Pinpoint the cell where the given text exists, returning its (x, y) midpoint coordinate. 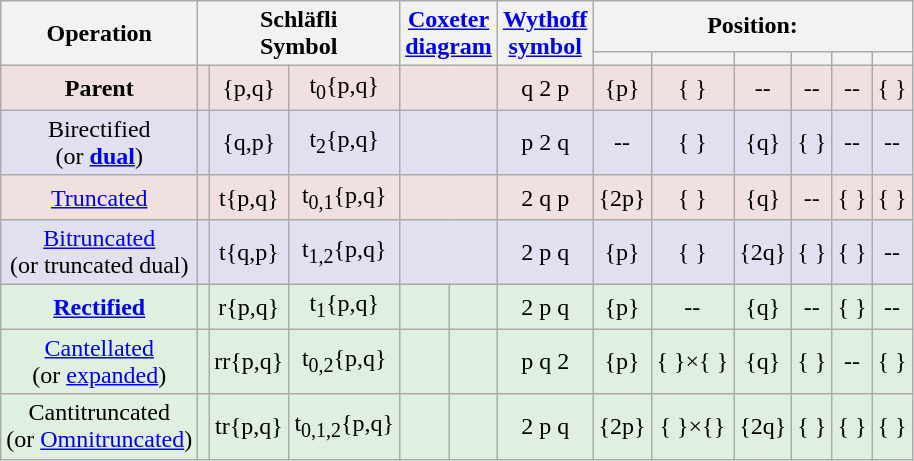
Bitruncated(or truncated dual) (100, 252)
{p,q} (249, 88)
Birectified(or dual) (100, 142)
Truncated (100, 197)
rr{p,q} (249, 362)
Coxeterdiagram (449, 34)
t0,1,2{p,q} (344, 426)
Position: (752, 26)
{q,p} (249, 142)
SchläfliSymbol (299, 34)
tr{p,q} (249, 426)
r{p,q} (249, 307)
t{p,q} (249, 197)
t0,2{p,q} (344, 362)
Cantitruncated(or Omnitruncated) (100, 426)
q 2 p (545, 88)
p 2 q (545, 142)
{ }×{ } (692, 362)
Operation (100, 34)
{ }×{} (692, 426)
t0,1{p,q} (344, 197)
t1{p,q} (344, 307)
Wythoffsymbol (545, 34)
Cantellated(or expanded) (100, 362)
t1,2{p,q} (344, 252)
Parent (100, 88)
t0{p,q} (344, 88)
Rectified (100, 307)
p q 2 (545, 362)
2 q p (545, 197)
t2{p,q} (344, 142)
t{q,p} (249, 252)
